Find where the given text appears and provide that cell's center as [X, Y] coordinate. 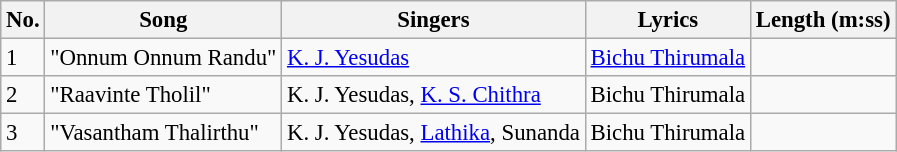
"Onnum Onnum Randu" [164, 58]
Singers [434, 20]
"Vasantham Thalirthu" [164, 133]
"Raavinte Tholil" [164, 95]
K. J. Yesudas, Lathika, Sunanda [434, 133]
K. J. Yesudas, K. S. Chithra [434, 95]
Lyrics [668, 20]
K. J. Yesudas [434, 58]
1 [23, 58]
2 [23, 95]
No. [23, 20]
3 [23, 133]
Song [164, 20]
Length (m:ss) [822, 20]
